Capture the cell that displays the provided text and extract its [x, y] central coordinate. 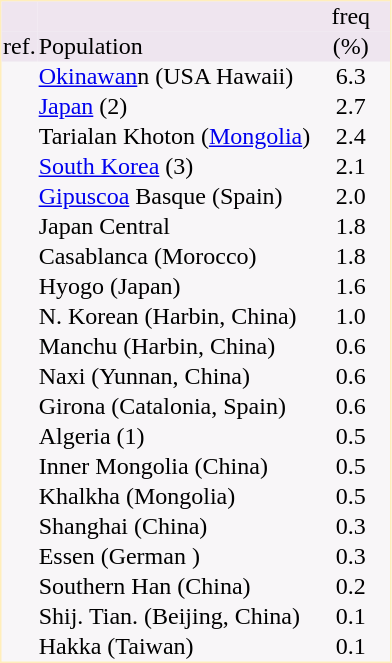
Girona (Catalonia, Spain) [174, 407]
(%) [351, 47]
2.7 [351, 107]
South Korea (3) [174, 167]
freq [351, 17]
Khalkha (Mongolia) [174, 497]
2.4 [351, 137]
Japan Central [174, 227]
Okinawann (USA Hawaii) [174, 77]
Shij. Tian. (Beijing, China) [174, 617]
Gipuscoa Basque (Spain) [174, 197]
Casablanca (Morocco) [174, 257]
Essen (German ) [174, 557]
6.3 [351, 77]
Manchu (Harbin, China) [174, 347]
Hakka (Taiwan) [174, 647]
ref. [20, 47]
Shanghai (China) [174, 527]
2.0 [351, 197]
Population [174, 47]
Inner Mongolia (China) [174, 467]
Southern Han (China) [174, 587]
Tarialan Khoton (Mongolia) [174, 137]
N. Korean (Harbin, China) [174, 317]
0.2 [351, 587]
1.0 [351, 317]
Algeria (1) [174, 437]
Naxi (Yunnan, China) [174, 377]
1.6 [351, 287]
2.1 [351, 167]
Japan (2) [174, 107]
Hyogo (Japan) [174, 287]
